Determine the [x, y] coordinate at the center of the cell enclosing the given text.  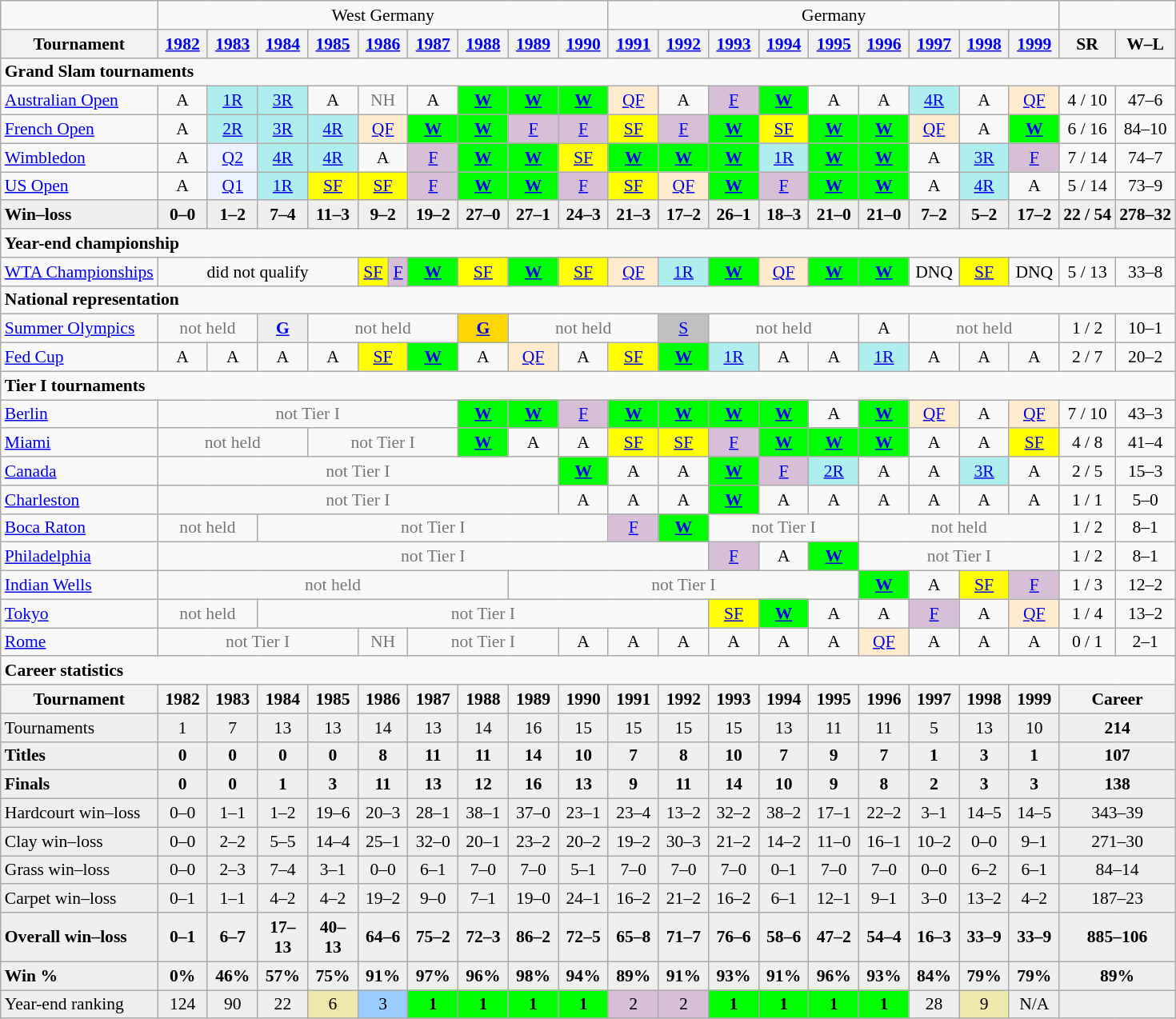
94% [584, 976]
24–3 [584, 215]
187–23 [1117, 899]
10–1 [1146, 329]
1 / 4 [1087, 613]
72–3 [483, 937]
Career statistics [588, 671]
46% [232, 976]
20–1 [483, 841]
343–39 [1117, 813]
14–2 [784, 841]
2 / 5 [1087, 471]
84–14 [1117, 870]
43–3 [1146, 414]
5 / 14 [1087, 186]
1 / 3 [1087, 585]
Year-end ranking [79, 1005]
2–2 [232, 841]
French Open [79, 130]
25–1 [382, 841]
5 / 13 [1087, 272]
National representation [588, 300]
5–0 [1146, 500]
97% [434, 976]
32–0 [434, 841]
Tokyo [79, 613]
22 [283, 1005]
12–2 [1146, 585]
5–2 [984, 215]
7 / 14 [1087, 158]
Q1 [232, 186]
26–1 [734, 215]
74–7 [1146, 158]
17–1 [834, 813]
107 [1117, 756]
16–1 [885, 841]
11–0 [834, 841]
Carpet win–loss [79, 899]
124 [182, 1005]
Titles [79, 756]
14–4 [333, 841]
15–3 [1146, 471]
90 [232, 1005]
47–6 [1146, 101]
75–2 [434, 937]
21–3 [634, 215]
1 / 1 [1087, 500]
Canada [79, 471]
West Germany [383, 15]
38–2 [784, 813]
9–2 [382, 215]
Win % [79, 976]
10–2 [934, 841]
Clay win–loss [79, 841]
7 / 10 [1087, 414]
23–4 [634, 813]
54–4 [885, 937]
24–1 [584, 899]
0% [182, 976]
Miami [79, 443]
7–2 [934, 215]
84% [934, 976]
18–3 [784, 215]
0 / 1 [1087, 642]
76–6 [734, 937]
Grass win–loss [79, 870]
64–6 [382, 937]
3–0 [934, 899]
Year-end championship [588, 243]
17–13 [283, 937]
Overall win–loss [79, 937]
32–2 [734, 813]
N/A [1034, 1005]
23–2 [533, 841]
22 / 54 [1087, 215]
2 / 7 [1087, 358]
Indian Wells [79, 585]
Germany [834, 15]
28–1 [434, 813]
16–3 [934, 937]
11–3 [333, 215]
37–0 [533, 813]
Berlin [79, 414]
6 [333, 1005]
Australian Open [79, 101]
47–2 [834, 937]
38–1 [483, 813]
6–2 [984, 870]
30–3 [683, 841]
27–0 [483, 215]
271–30 [1117, 841]
SR [1087, 44]
278–32 [1146, 215]
72–5 [584, 937]
27–1 [533, 215]
2–3 [232, 870]
Tournaments [79, 728]
885–106 [1117, 937]
58–6 [784, 937]
22–2 [885, 813]
did not qualify [258, 272]
28 [934, 1005]
Charleston [79, 500]
86–2 [533, 937]
19–6 [333, 813]
Hardcourt win–loss [79, 813]
4 / 10 [1087, 101]
41–4 [1146, 443]
US Open [79, 186]
5–1 [584, 870]
6 / 16 [1087, 130]
6–7 [232, 937]
Wimbledon [79, 158]
Fed Cup [79, 358]
Career [1117, 699]
73–9 [1146, 186]
20–3 [382, 813]
75% [333, 976]
98% [533, 976]
71–7 [683, 937]
40–13 [333, 937]
138 [1117, 785]
7–1 [483, 899]
65–8 [634, 937]
33–8 [1146, 272]
W–L [1146, 44]
5 [934, 728]
9–0 [434, 899]
Tier I tournaments [588, 386]
WTA Championships [79, 272]
84–10 [1146, 130]
5–5 [283, 841]
23–1 [584, 813]
12 [483, 785]
Philadelphia [79, 557]
Summer Olympics [79, 329]
2–1 [1146, 642]
Boca Raton [79, 528]
Finals [79, 785]
57% [283, 976]
Win–loss [79, 215]
Q2 [232, 158]
214 [1117, 728]
Grand Slam tournaments [588, 72]
19–0 [533, 899]
12–1 [834, 899]
Rome [79, 642]
S [683, 329]
4 / 8 [1087, 443]
